Provide the (x, y) coordinate of the cell's center where the given text is located.  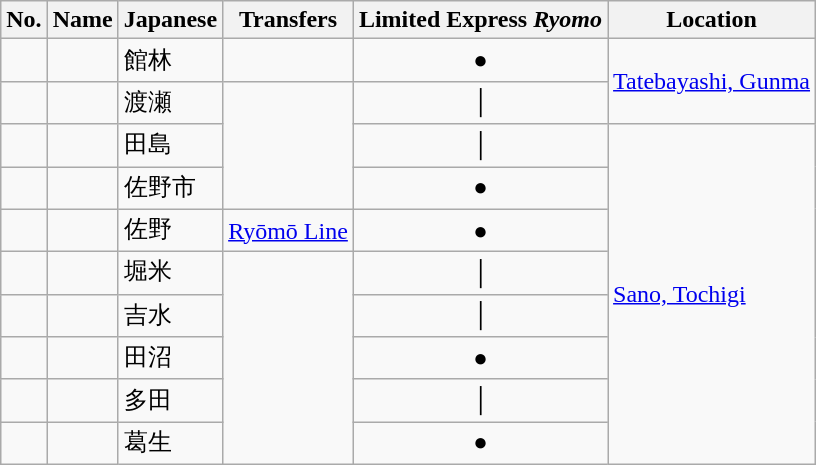
渡瀬 (170, 102)
吉水 (170, 316)
堀米 (170, 274)
No. (24, 20)
Japanese (170, 20)
田沼 (170, 358)
葛生 (170, 444)
佐野 (170, 230)
Sano, Tochigi (712, 294)
館林 (170, 60)
Transfers (288, 20)
田島 (170, 146)
多田 (170, 400)
Location (712, 20)
Limited Express Ryomo (480, 20)
Name (82, 20)
佐野市 (170, 188)
Tatebayashi, Gunma (712, 82)
Ryōmō Line (288, 230)
